Locate the cell with the specified text and output its (x, y) center coordinate. 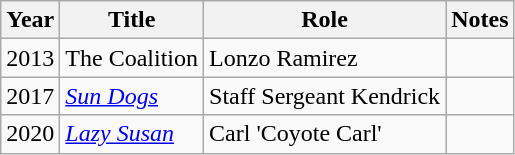
The Coalition (132, 58)
Title (132, 20)
Lonzo Ramirez (325, 58)
2017 (30, 96)
Staff Sergeant Kendrick (325, 96)
Year (30, 20)
Role (325, 20)
2020 (30, 134)
Notes (480, 20)
Lazy Susan (132, 134)
Carl 'Coyote Carl' (325, 134)
Sun Dogs (132, 96)
2013 (30, 58)
